Find where the given text appears and provide that cell's center as [X, Y] coordinate. 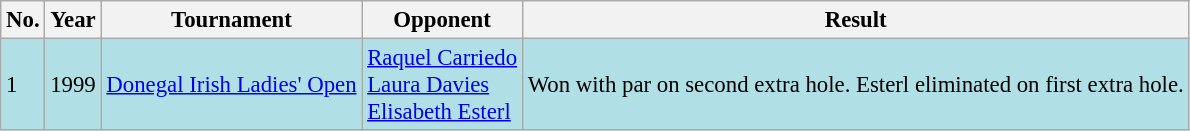
Tournament [232, 20]
Result [856, 20]
Year [73, 20]
Donegal Irish Ladies' Open [232, 85]
Won with par on second extra hole. Esterl eliminated on first extra hole. [856, 85]
1 [23, 85]
Raquel Carriedo Laura Davies Elisabeth Esterl [442, 85]
Opponent [442, 20]
1999 [73, 85]
No. [23, 20]
